Output the [X, Y] coordinate of the center of the cell containing the given text.  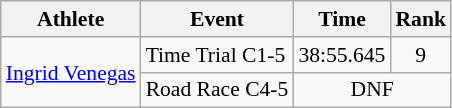
Rank [420, 19]
Event [218, 19]
Time Trial C1-5 [218, 55]
Road Race C4-5 [218, 90]
38:55.645 [342, 55]
DNF [372, 90]
Ingrid Venegas [71, 72]
Time [342, 19]
Athlete [71, 19]
9 [420, 55]
